Search for the cell housing the specified text and yield its [x, y] center coordinate. 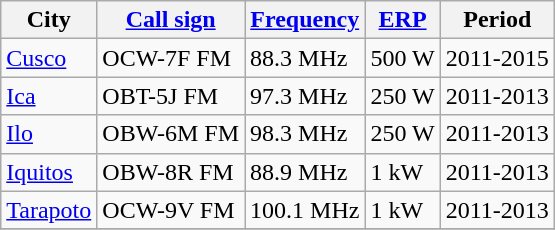
OCW-7F FM [171, 58]
98.3 MHz [305, 134]
2011-2015 [497, 58]
Tarapoto [49, 210]
ERP [402, 20]
500 W [402, 58]
Cusco [49, 58]
Ilo [49, 134]
100.1 MHz [305, 210]
88.9 MHz [305, 172]
Ica [49, 96]
City [49, 20]
OBW-8R FM [171, 172]
OBW-6M FM [171, 134]
97.3 MHz [305, 96]
Call sign [171, 20]
Frequency [305, 20]
OCW-9V FM [171, 210]
88.3 MHz [305, 58]
Iquitos [49, 172]
OBT-5J FM [171, 96]
Period [497, 20]
